Search for the cell housing the specified text and yield its [x, y] center coordinate. 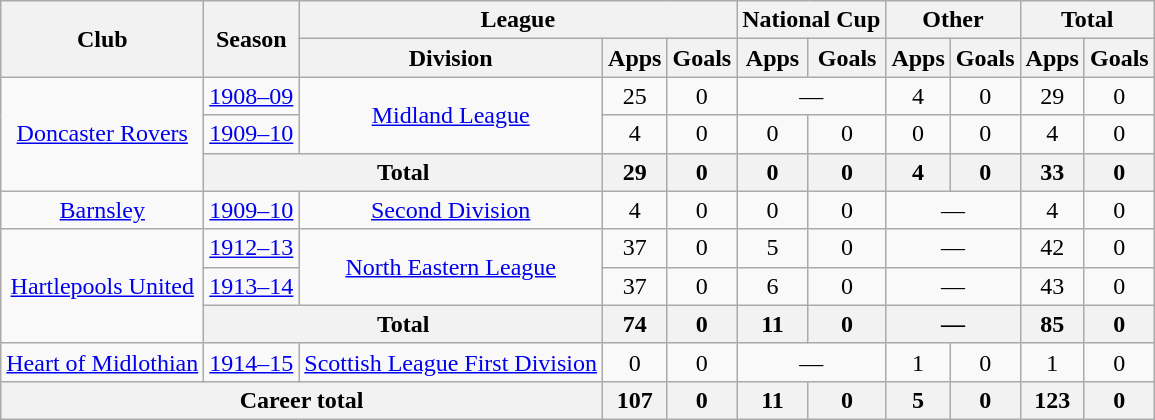
1913–14 [252, 286]
Doncaster Rovers [102, 134]
107 [635, 400]
1914–15 [252, 362]
Other [953, 20]
1908–09 [252, 96]
Club [102, 39]
Season [252, 39]
43 [1052, 286]
Division [451, 58]
6 [773, 286]
33 [1052, 172]
123 [1052, 400]
Barnsley [102, 210]
North Eastern League [451, 267]
74 [635, 324]
Scottish League First Division [451, 362]
Midland League [451, 115]
Career total [302, 400]
Hartlepools United [102, 286]
Heart of Midlothian [102, 362]
National Cup [812, 20]
Second Division [451, 210]
1912–13 [252, 248]
42 [1052, 248]
League [518, 20]
25 [635, 96]
85 [1052, 324]
